Provide the (X, Y) coordinate of the cell's center where the given text is located.  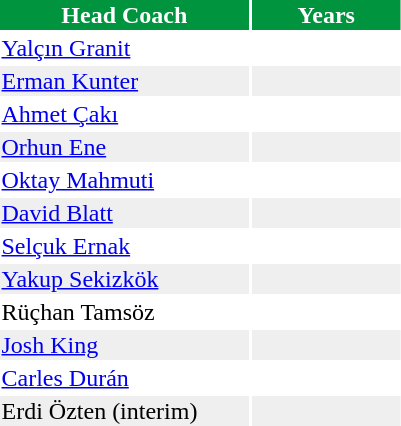
Erdi Özten (interim) (124, 411)
David Blatt (124, 213)
Selçuk Ernak (124, 246)
Carles Durán (124, 378)
Head Coach (124, 15)
Erman Kunter (124, 81)
Years (326, 15)
Rüçhan Tamsöz (124, 312)
Josh King (124, 345)
Yalçın Granit (124, 48)
Yakup Sekizkök (124, 279)
Ahmet Çakı (124, 114)
Orhun Ene (124, 147)
Oktay Mahmuti (124, 180)
